Scan for the cell matching the given text and deliver its [X, Y] coordinate at center. 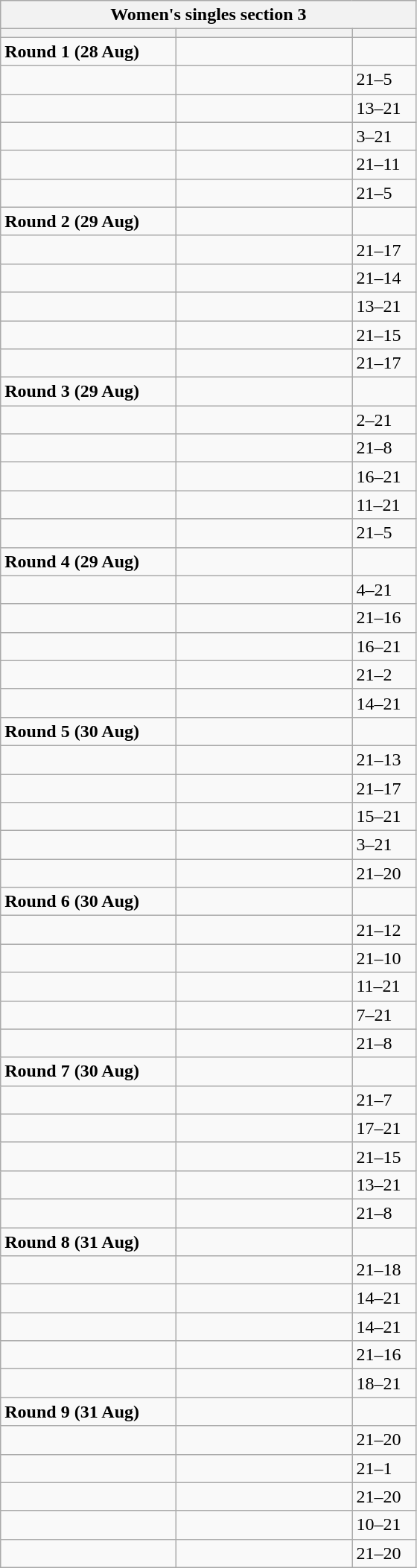
Round 8 (31 Aug) [89, 1241]
17–21 [384, 1128]
Round 6 (30 Aug) [89, 902]
Round 9 (31 Aug) [89, 1412]
21–1 [384, 1468]
Round 2 (29 Aug) [89, 221]
21–10 [384, 958]
7–21 [384, 1015]
Round 3 (29 Aug) [89, 392]
Round 7 (30 Aug) [89, 1071]
21–11 [384, 165]
Round 5 (30 Aug) [89, 731]
21–14 [384, 278]
10–21 [384, 1525]
Women's singles section 3 [208, 15]
21–13 [384, 759]
Round 1 (28 Aug) [89, 51]
21–7 [384, 1100]
2–21 [384, 420]
18–21 [384, 1383]
15–21 [384, 817]
4–21 [384, 590]
21–18 [384, 1270]
Round 4 (29 Aug) [89, 561]
21–12 [384, 930]
21–2 [384, 675]
